Output the (X, Y) coordinate of the center of the cell containing the given text.  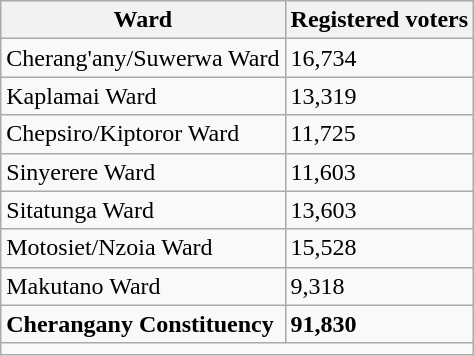
16,734 (380, 58)
Motosiet/Nzoia Ward (143, 248)
Ward (143, 20)
Chepsiro/Kiptoror Ward (143, 134)
9,318 (380, 286)
91,830 (380, 324)
11,725 (380, 134)
15,528 (380, 248)
13,319 (380, 96)
Makutano Ward (143, 286)
Sitatunga Ward (143, 210)
Cherang'any/Suwerwa Ward (143, 58)
13,603 (380, 210)
Registered voters (380, 20)
Kaplamai Ward (143, 96)
Cherangany Constituency (143, 324)
11,603 (380, 172)
Sinyerere Ward (143, 172)
